Determine the (X, Y) coordinate at the center of the cell enclosing the given text.  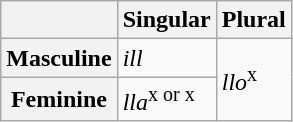
ill (166, 58)
Plural (254, 20)
Masculine (59, 58)
llox (254, 80)
llax or x (166, 100)
Singular (166, 20)
Feminine (59, 100)
